Pinpoint the cell where the given text exists, returning its [x, y] midpoint coordinate. 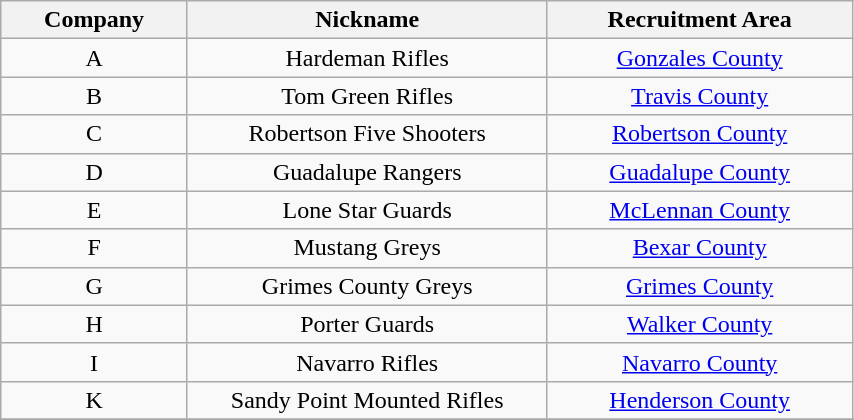
C [94, 134]
Bexar County [700, 248]
Navarro Rifles [366, 362]
Tom Green Rifles [366, 96]
G [94, 286]
I [94, 362]
Henderson County [700, 400]
Nickname [366, 20]
Guadalupe County [700, 172]
Robertson Five Shooters [366, 134]
Walker County [700, 324]
Porter Guards [366, 324]
Company [94, 20]
B [94, 96]
H [94, 324]
K [94, 400]
Robertson County [700, 134]
Gonzales County [700, 58]
McLennan County [700, 210]
Grimes County Greys [366, 286]
Guadalupe Rangers [366, 172]
Grimes County [700, 286]
Hardeman Rifles [366, 58]
Mustang Greys [366, 248]
Travis County [700, 96]
Lone Star Guards [366, 210]
D [94, 172]
E [94, 210]
A [94, 58]
Recruitment Area [700, 20]
F [94, 248]
Sandy Point Mounted Rifles [366, 400]
Navarro County [700, 362]
